Capture the cell that displays the provided text and extract its (X, Y) central coordinate. 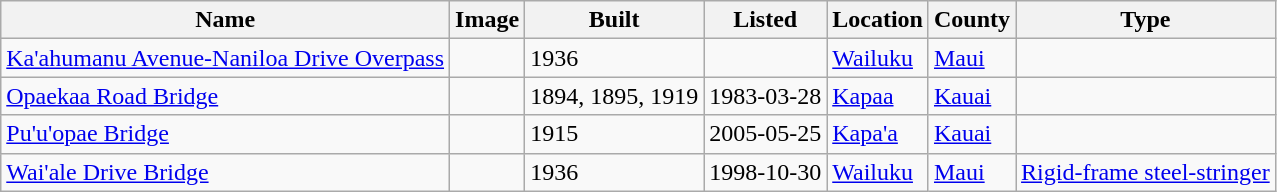
Image (488, 20)
Location (878, 20)
Ka'ahumanu Avenue-Naniloa Drive Overpass (226, 58)
Wai'ale Drive Bridge (226, 172)
2005-05-25 (766, 134)
Kapaa (878, 96)
Built (614, 20)
County (972, 20)
1983-03-28 (766, 96)
Name (226, 20)
Pu'u'opae Bridge (226, 134)
1998-10-30 (766, 172)
Opaekaa Road Bridge (226, 96)
1894, 1895, 1919 (614, 96)
Type (1146, 20)
1915 (614, 134)
Rigid-frame steel-stringer (1146, 172)
Kapa'a (878, 134)
Listed (766, 20)
